Return (x, y) of the center of cell containing provided text 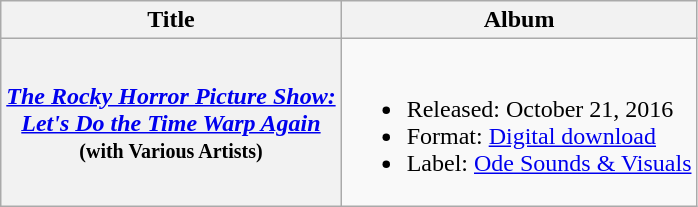
Title (171, 20)
Album (519, 20)
Released: October 21, 2016Format: Digital downloadLabel: Ode Sounds & Visuals (519, 122)
The Rocky Horror Picture Show: Let's Do the Time Warp Again(with Various Artists) (171, 122)
